Scan for the cell matching the given text and deliver its (x, y) coordinate at center. 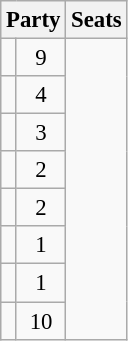
9 (40, 58)
Party (34, 20)
4 (40, 95)
3 (40, 133)
10 (40, 321)
Seats (96, 20)
